Detect which cell encompasses the target text, then output its (x, y) center coordinate. 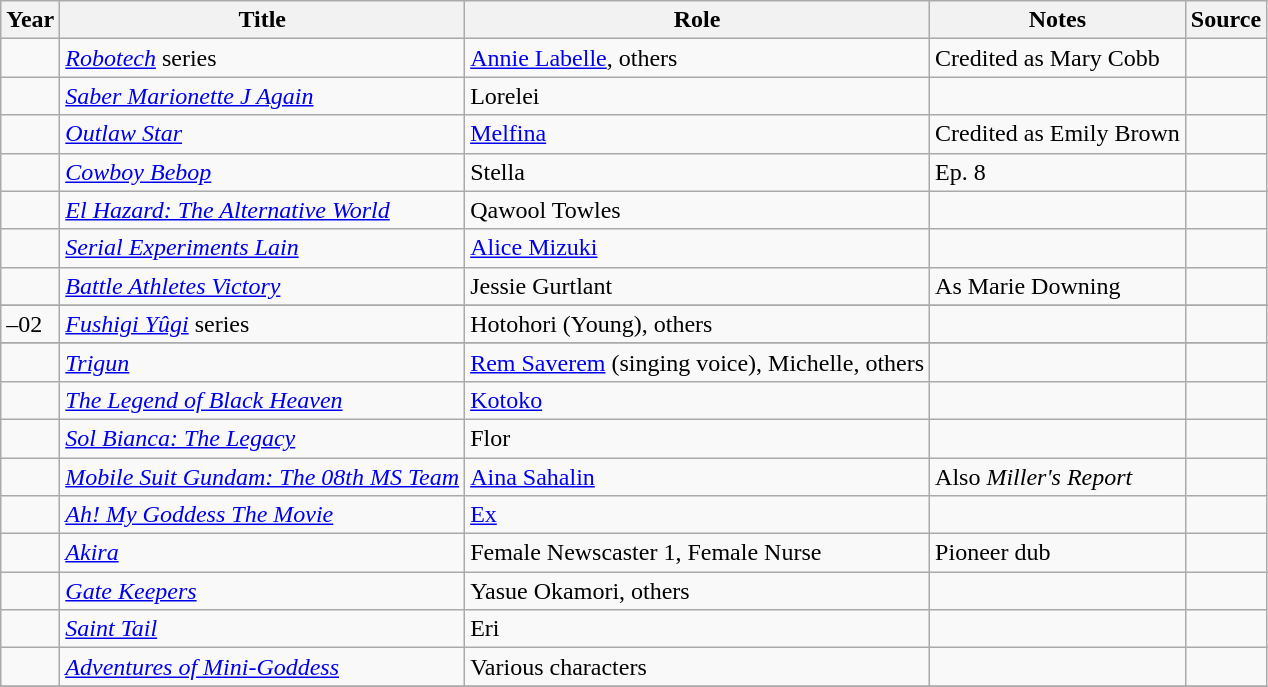
As Marie Downing (1058, 286)
Qawool Towles (698, 210)
Annie Labelle, others (698, 58)
Mobile Suit Gundam: The 08th MS Team (262, 477)
Akira (262, 553)
Eri (698, 629)
Saint Tail (262, 629)
Year (30, 20)
Stella (698, 172)
Source (1226, 20)
Adventures of Mini-Goddess (262, 667)
Title (262, 20)
Robotech series (262, 58)
Also Miller's Report (1058, 477)
Ex (698, 515)
Ep. 8 (1058, 172)
Fushigi Yûgi series (262, 324)
Trigun (262, 362)
Pioneer dub (1058, 553)
Battle Athletes Victory (262, 286)
Lorelei (698, 96)
Aina Sahalin (698, 477)
Melfina (698, 134)
Cowboy Bebop (262, 172)
Role (698, 20)
The Legend of Black Heaven (262, 400)
Credited as Emily Brown (1058, 134)
Notes (1058, 20)
Yasue Okamori, others (698, 591)
Rem Saverem (singing voice), Michelle, others (698, 362)
Saber Marionette J Again (262, 96)
Various characters (698, 667)
Outlaw Star (262, 134)
Kotoko (698, 400)
Ah! My Goddess The Movie (262, 515)
Serial Experiments Lain (262, 248)
Alice Mizuki (698, 248)
Female Newscaster 1, Female Nurse (698, 553)
Flor (698, 438)
Gate Keepers (262, 591)
Credited as Mary Cobb (1058, 58)
El Hazard: The Alternative World (262, 210)
Hotohori (Young), others (698, 324)
Jessie Gurtlant (698, 286)
–02 (30, 324)
Sol Bianca: The Legacy (262, 438)
